Return [X, Y] of the center of cell containing provided text 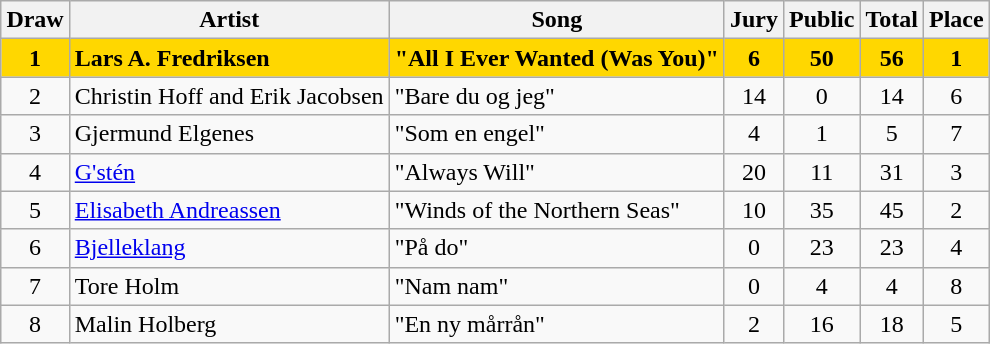
20 [754, 172]
10 [754, 210]
Elisabeth Andreassen [229, 210]
56 [892, 58]
11 [822, 172]
G'stén [229, 172]
Place [956, 20]
"En ny mårrån" [556, 324]
Public [822, 20]
Song [556, 20]
"Winds of the Northern Seas" [556, 210]
Artist [229, 20]
18 [892, 324]
Christin Hoff and Erik Jacobsen [229, 96]
Tore Holm [229, 286]
35 [822, 210]
"Bare du og jeg" [556, 96]
45 [892, 210]
Draw [35, 20]
Bjelleklang [229, 248]
"All I Ever Wanted (Was You)" [556, 58]
"Nam nam" [556, 286]
50 [822, 58]
Lars A. Fredriksen [229, 58]
Jury [754, 20]
"Always Will" [556, 172]
31 [892, 172]
Malin Holberg [229, 324]
"Som en engel" [556, 134]
Gjermund Elgenes [229, 134]
16 [822, 324]
Total [892, 20]
"På do" [556, 248]
